Return the [X, Y] coordinate for the center point of the cell that contains the specified text.  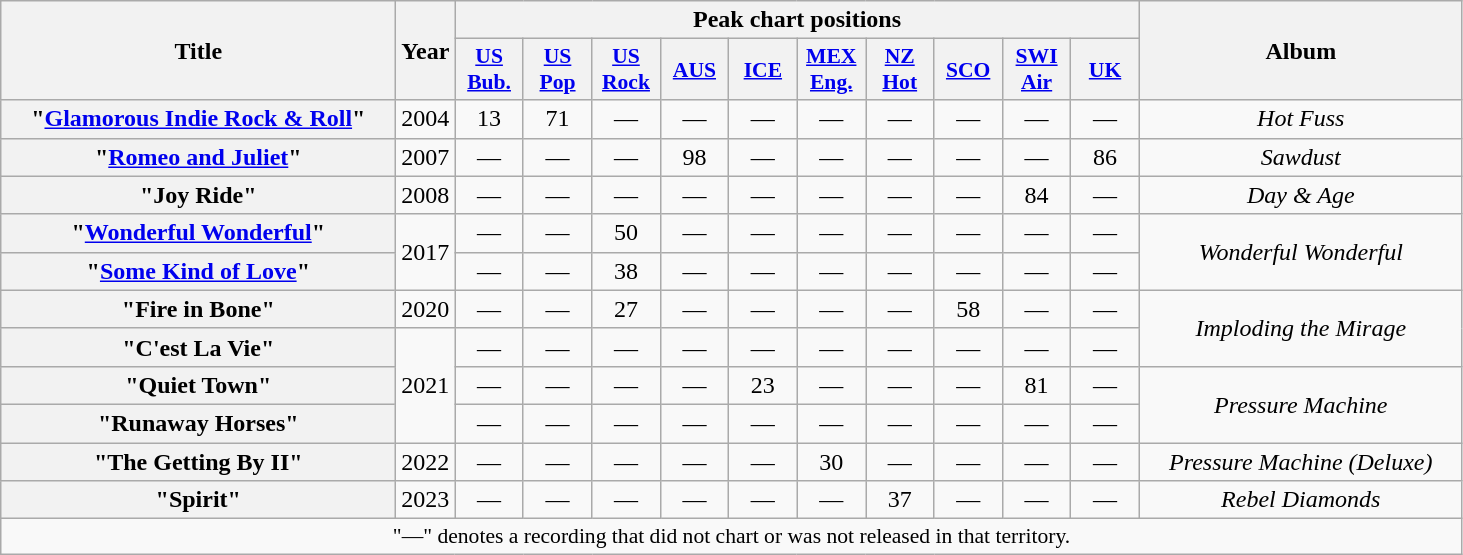
2020 [426, 309]
Year [426, 50]
2008 [426, 195]
27 [626, 309]
2022 [426, 461]
Day & Age [1300, 195]
MEXEng. [831, 70]
"Wonderful Wonderful" [198, 233]
"Fire in Bone" [198, 309]
37 [900, 500]
2021 [426, 385]
"Spirit" [198, 500]
Peak chart positions [797, 20]
Rebel Diamonds [1300, 500]
SCO [968, 70]
SWIAir [1036, 70]
23 [763, 385]
71 [557, 119]
Pressure Machine [1300, 404]
US Bub. [489, 70]
84 [1036, 195]
98 [694, 157]
"The Getting By II" [198, 461]
AUS [694, 70]
USPop [557, 70]
"C'est La Vie" [198, 347]
ICE [763, 70]
Wonderful Wonderful [1300, 252]
"Joy Ride" [198, 195]
"Romeo and Juliet" [198, 157]
13 [489, 119]
"Runaway Horses" [198, 423]
Title [198, 50]
Hot Fuss [1300, 119]
Pressure Machine (Deluxe) [1300, 461]
Sawdust [1300, 157]
"Quiet Town" [198, 385]
"—" denotes a recording that did not chart or was not released in that territory. [732, 537]
2004 [426, 119]
UK [1105, 70]
Imploding the Mirage [1300, 328]
38 [626, 271]
Album [1300, 50]
"Some Kind of Love" [198, 271]
USRock [626, 70]
86 [1105, 157]
NZHot [900, 70]
"Glamorous Indie Rock & Roll" [198, 119]
50 [626, 233]
58 [968, 309]
81 [1036, 385]
2023 [426, 500]
2007 [426, 157]
2017 [426, 252]
30 [831, 461]
